Return the [x, y] coordinate for the center point of the cell that contains the specified text.  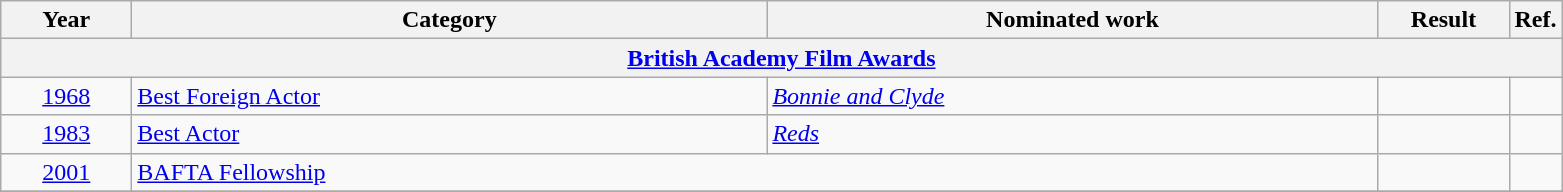
BAFTA Fellowship [755, 172]
British Academy Film Awards [782, 58]
Best Foreign Actor [450, 96]
1968 [66, 96]
Best Actor [450, 134]
Bonnie and Clyde [1072, 96]
Result [1444, 20]
Ref. [1536, 20]
1983 [66, 134]
2001 [66, 172]
Year [66, 20]
Nominated work [1072, 20]
Category [450, 20]
Reds [1072, 134]
